For the text-containing cell, return its midpoint in [x, y] coordinate format. 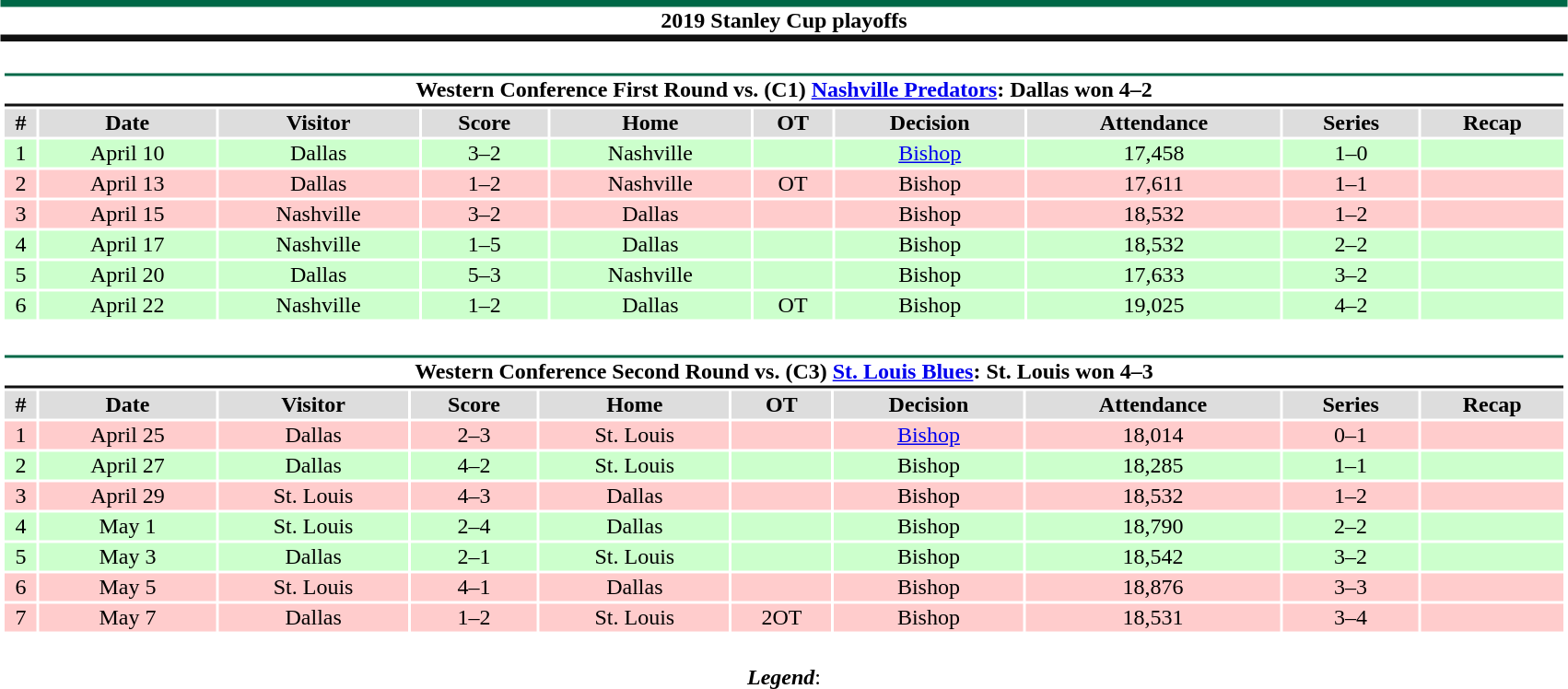
1–5 [485, 244]
17,633 [1153, 275]
3–4 [1351, 618]
May 3 [128, 557]
2OT [782, 618]
2–3 [474, 436]
19,025 [1153, 305]
17,458 [1153, 154]
April 22 [127, 305]
0–1 [1351, 436]
April 17 [127, 244]
18,790 [1153, 526]
17,611 [1153, 183]
Western Conference Second Round vs. (C3) St. Louis Blues: St. Louis won 4–3 [783, 372]
2019 Stanley Cup playoffs [784, 20]
18,531 [1153, 618]
5–3 [485, 275]
3–3 [1351, 587]
May 7 [128, 618]
May 5 [128, 587]
April 13 [127, 183]
April 20 [127, 275]
18,542 [1153, 557]
1–0 [1351, 154]
4–1 [474, 587]
18,285 [1153, 465]
April 10 [127, 154]
April 27 [128, 465]
Western Conference First Round vs. (C1) Nashville Predators: Dallas won 4–2 [783, 90]
18,014 [1153, 436]
4–3 [474, 496]
April 25 [128, 436]
7 [20, 618]
April 29 [128, 496]
April 15 [127, 215]
May 1 [128, 526]
18,876 [1153, 587]
2–4 [474, 526]
2–1 [474, 557]
